Search for the cell housing the specified text and yield its (x, y) center coordinate. 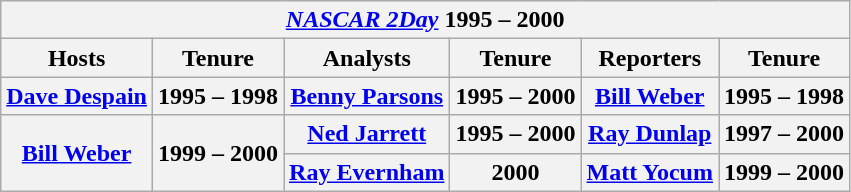
Hosts (77, 58)
Ray Evernham (367, 172)
Dave Despain (77, 96)
Reporters (650, 58)
Analysts (367, 58)
Ned Jarrett (367, 134)
2000 (516, 172)
Benny Parsons (367, 96)
Ray Dunlap (650, 134)
1997 – 2000 (784, 134)
NASCAR 2Day 1995 – 2000 (426, 20)
Matt Yocum (650, 172)
